Locate the cell with the specified text and output its (X, Y) center coordinate. 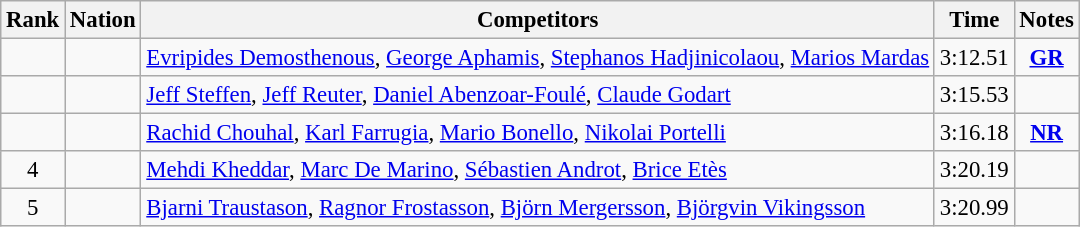
Time (974, 20)
Nation (103, 20)
Mehdi Kheddar, Marc De Marino, Sébastien Androt, Brice Etès (538, 170)
Competitors (538, 20)
3:12.51 (974, 58)
Evripides Demosthenous, George Aphamis, Stephanos Hadjinicolaou, Marios Mardas (538, 58)
5 (33, 208)
Bjarni Traustason, Ragnor Frostasson, Björn Mergersson, Björgvin Vikingsson (538, 208)
3:16.18 (974, 133)
GR (1046, 58)
3:15.53 (974, 95)
Rank (33, 20)
Rachid Chouhal, Karl Farrugia, Mario Bonello, Nikolai Portelli (538, 133)
3:20.99 (974, 208)
4 (33, 170)
3:20.19 (974, 170)
NR (1046, 133)
Notes (1046, 20)
Jeff Steffen, Jeff Reuter, Daniel Abenzoar-Foulé, Claude Godart (538, 95)
